Return the [X, Y] coordinate for the center point of the cell that contains the specified text.  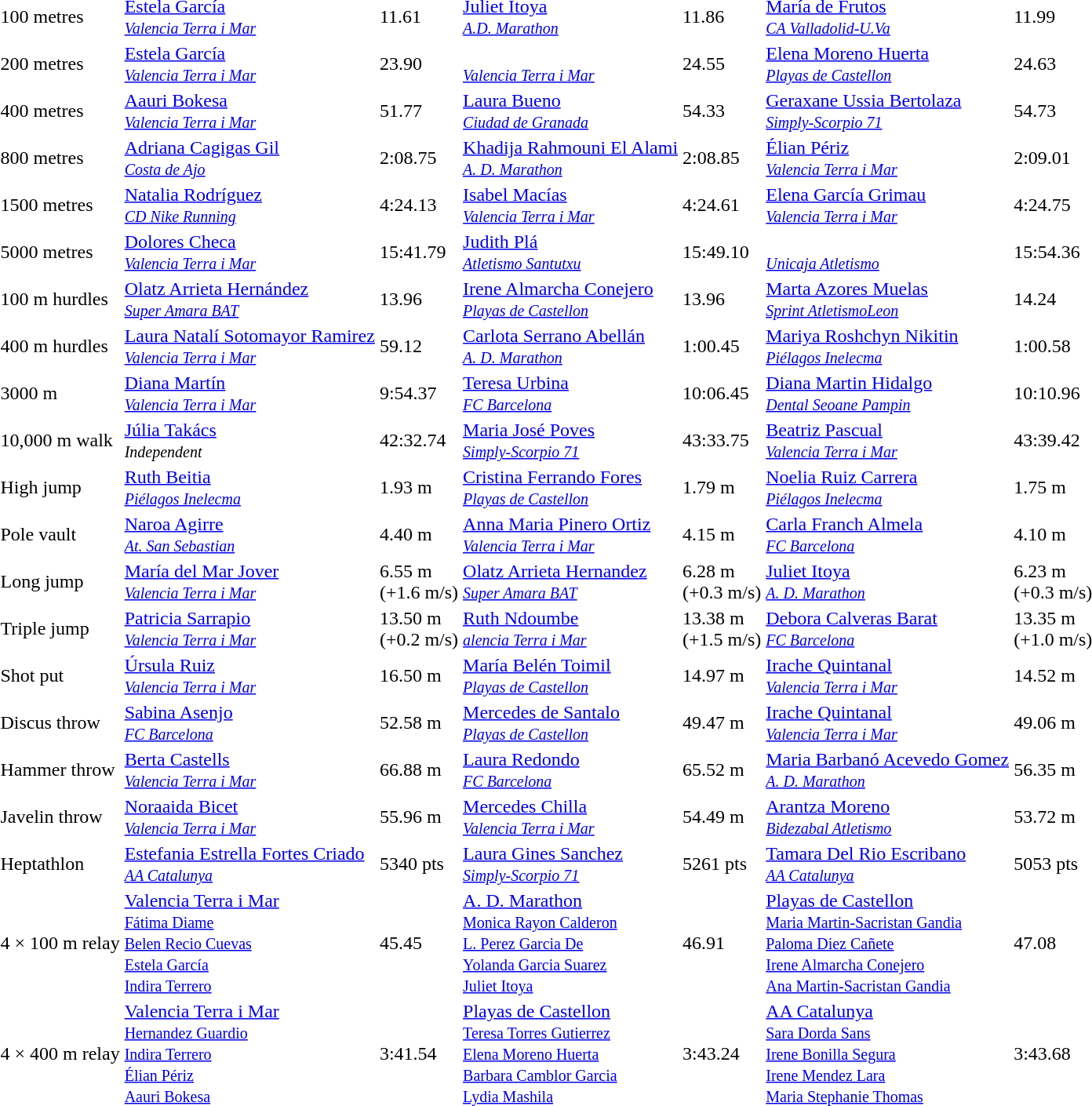
Tamara Del Rio EscribanoAA Catalunya [888, 864]
13.38 m(+1.5 m/s) [722, 629]
Naroa AgirreAt. San Sebastian [249, 535]
2:08.75 [419, 158]
66.88 m [419, 770]
Berta CastellsValencia Terra i Mar [249, 770]
Ruth Ndoumbealencia Terra i Mar [571, 629]
Irene Almarcha ConejeroPlayas de Castellon [571, 300]
42:32.74 [419, 441]
4.15 m [722, 535]
Patricia SarrapioValencia Terra i Mar [249, 629]
Cristina Ferrando ForesPlayas de Castellon [571, 488]
Olatz Arrieta HernándezSuper Amara BAT [249, 300]
A. D. MarathonMonica Rayon CalderonL. Perez Garcia DeYolanda Garcia SuarezJuliet Itoya [571, 943]
Elena Moreno HuertaPlayas de Castellon [888, 64]
15:41.79 [419, 253]
Isabel MacíasValencia Terra i Mar [571, 206]
Diana Martin HidalgoDental Seoane Pampin [888, 394]
15:49.10 [722, 253]
Ruth BeitiaPiélagos Inelecma [249, 488]
43:33.75 [722, 441]
23.90 [419, 64]
Diana MartínValencia Terra i Mar [249, 394]
Valencia Terra i MarFátima DiameBelen Recio CuevasEstela GarcíaIndira Terrero [249, 943]
49.47 m [722, 723]
Khadija Rahmouni El AlamiA. D. Marathon [571, 158]
Maria José PovesSimply-Scorpio 71 [571, 441]
Judith PláAtletismo Santutxu [571, 253]
13.50 m(+0.2 m/s) [419, 629]
Marta Azores MuelasSprint AtletismoLeon [888, 300]
10:06.45 [722, 394]
Natalia RodríguezCD Nike Running [249, 206]
Mercedes de SantaloPlayas de Castellon [571, 723]
46.91 [722, 943]
Élian PérizValencia Terra i Mar [888, 158]
Laura Natalí Sotomayor RamirezValencia Terra i Mar [249, 347]
54.49 m [722, 817]
Juliet ItoyaA. D. Marathon [888, 582]
1.93 m [419, 488]
55.96 m [419, 817]
Mariya Roshchyn NikitinPiélagos Inelecma [888, 347]
16.50 m [419, 676]
1:00.45 [722, 347]
24.55 [722, 64]
Debora Calveras BaratFC Barcelona [888, 629]
51.77 [419, 111]
14.97 m [722, 676]
45.45 [419, 943]
Carlota Serrano AbellánA. D. Marathon [571, 347]
Aauri BokesaValencia Terra i Mar [249, 111]
Teresa UrbinaFC Barcelona [571, 394]
Júlia TakácsIndependent [249, 441]
65.52 m [722, 770]
2:08.85 [722, 158]
Beatriz PascualValencia Terra i Mar [888, 441]
6.55 m(+1.6 m/s) [419, 582]
María del Mar JoverValencia Terra i Mar [249, 582]
4:24.61 [722, 206]
Geraxane Ussia BertolazaSimply-Scorpio 71 [888, 111]
Elena García GrimauValencia Terra i Mar [888, 206]
Unicaja Atletismo [888, 253]
Úrsula RuizValencia Terra i Mar [249, 676]
52.58 m [419, 723]
Valencia Terra i Mar [571, 64]
9:54.37 [419, 394]
Carla Franch AlmelaFC Barcelona [888, 535]
59.12 [419, 347]
María Belén ToimilPlayas de Castellon [571, 676]
4.40 m [419, 535]
Playas de CastellonMaria Martin-Sacristan GandiaPaloma Diez CañeteIrene Almarcha ConejeroAna Martin-Sacristan Gandia [888, 943]
Arantza MorenoBidezabal Atletismo [888, 817]
Olatz Arrieta HernandezSuper Amara BAT [571, 582]
Noelia Ruiz CarreraPiélagos Inelecma [888, 488]
Estefania Estrella Fortes CriadoAA Catalunya [249, 864]
54.33 [722, 111]
Dolores ChecaValencia Terra i Mar [249, 253]
5340 pts [419, 864]
Laura Gines SanchezSimply-Scorpio 71 [571, 864]
Noraaida BicetValencia Terra i Mar [249, 817]
Mercedes ChillaValencia Terra i Mar [571, 817]
5261 pts [722, 864]
1.79 m [722, 488]
Sabina AsenjoFC Barcelona [249, 723]
Estela GarcíaValencia Terra i Mar [249, 64]
6.28 m(+0.3 m/s) [722, 582]
4:24.13 [419, 206]
Adriana Cagigas GilCosta de Ajo [249, 158]
Anna Maria Pinero OrtizValencia Terra i Mar [571, 535]
Laura BuenoCiudad de Granada [571, 111]
Maria Barbanó Acevedo GomezA. D. Marathon [888, 770]
Laura RedondoFC Barcelona [571, 770]
